Scan for the cell matching the given text and deliver its [X, Y] coordinate at center. 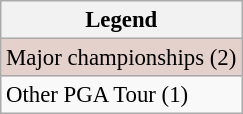
Major championships (2) [122, 58]
Other PGA Tour (1) [122, 95]
Legend [122, 20]
